Capture the cell that displays the provided text and extract its (X, Y) central coordinate. 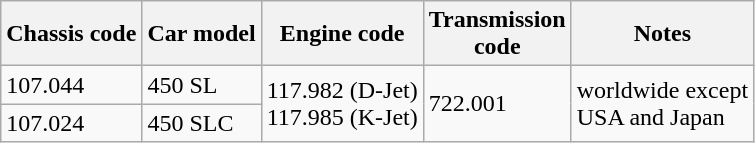
722.001 (497, 104)
Car model (202, 34)
Transmissioncode (497, 34)
Notes (662, 34)
107.024 (72, 123)
450 SLC (202, 123)
117.982 (D-Jet)117.985 (K-Jet) (342, 104)
worldwide exceptUSA and Japan (662, 104)
Engine code (342, 34)
107.044 (72, 85)
450 SL (202, 85)
Chassis code (72, 34)
